Pinpoint the cell where the given text exists, returning its [X, Y] midpoint coordinate. 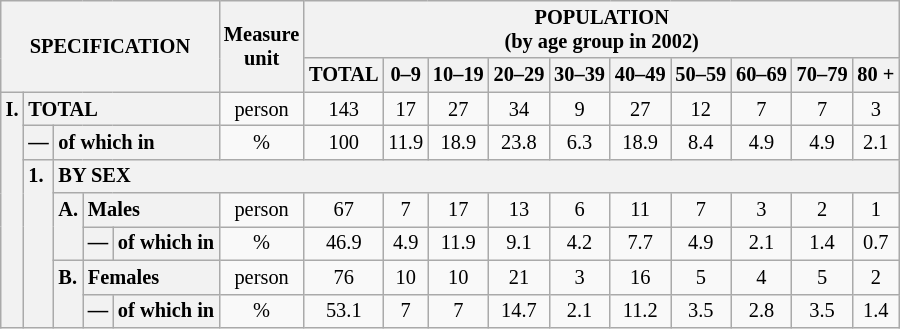
2.8 [762, 311]
60–69 [762, 75]
23.8 [520, 142]
40–49 [640, 75]
1. [38, 243]
50–59 [700, 75]
11 [640, 210]
10–19 [458, 75]
100 [344, 142]
6 [580, 210]
Females [151, 277]
B. [68, 294]
0–9 [406, 75]
Males [151, 210]
6.3 [580, 142]
14.7 [520, 311]
Measure unit [262, 46]
76 [344, 277]
53.1 [344, 311]
4 [762, 277]
9.1 [520, 243]
BY SEX [477, 176]
21 [520, 277]
POPULATION (by age group in 2002) [602, 29]
SPECIFICATION [110, 46]
12 [700, 109]
67 [344, 210]
30–39 [580, 75]
1 [876, 210]
34 [520, 109]
20–29 [520, 75]
46.9 [344, 243]
16 [640, 277]
0.7 [876, 243]
I. [12, 210]
143 [344, 109]
80 + [876, 75]
4.2 [580, 243]
7.7 [640, 243]
8.4 [700, 142]
11.2 [640, 311]
A. [68, 226]
9 [580, 109]
13 [520, 210]
70–79 [822, 75]
